Detect which cell encompasses the target text, then output its (x, y) center coordinate. 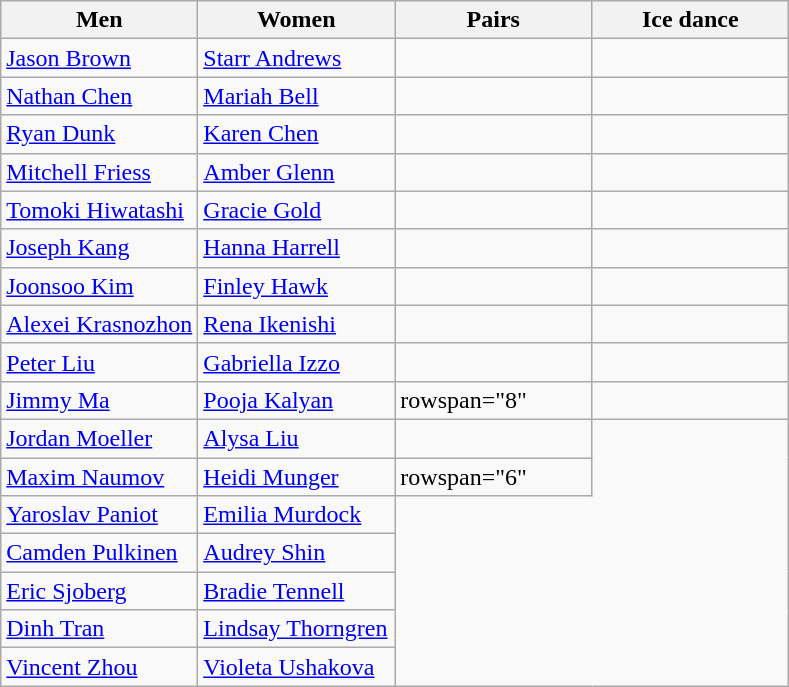
Eric Sjoberg (100, 591)
Starr Andrews (296, 58)
Audrey Shin (296, 553)
Peter Liu (100, 362)
Women (296, 20)
Lindsay Thorngren (296, 629)
Alexei Krasnozhon (100, 324)
Ice dance (690, 20)
Joonsoo Kim (100, 286)
Alysa Liu (296, 438)
rowspan="6" (494, 477)
Hanna Harrell (296, 248)
Joseph Kang (100, 248)
Finley Hawk (296, 286)
Jason Brown (100, 58)
Jimmy Ma (100, 400)
Mitchell Friess (100, 172)
Nathan Chen (100, 96)
Karen Chen (296, 134)
Emilia Murdock (296, 515)
Men (100, 20)
Amber Glenn (296, 172)
Dinh Tran (100, 629)
Jordan Moeller (100, 438)
Gracie Gold (296, 210)
rowspan="8" (494, 400)
Camden Pulkinen (100, 553)
Bradie Tennell (296, 591)
Pooja Kalyan (296, 400)
Maxim Naumov (100, 477)
Heidi Munger (296, 477)
Mariah Bell (296, 96)
Pairs (494, 20)
Violeta Ushakova (296, 667)
Ryan Dunk (100, 134)
Vincent Zhou (100, 667)
Yaroslav Paniot (100, 515)
Gabriella Izzo (296, 362)
Rena Ikenishi (296, 324)
Tomoki Hiwatashi (100, 210)
